Identify which cell holds the provided text, then report its [x, y] central coordinate. 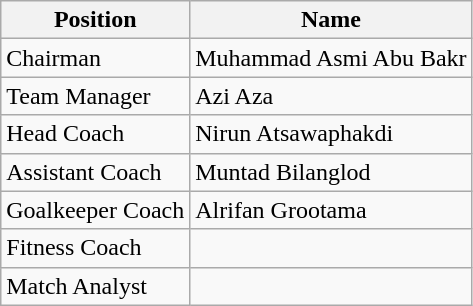
Azi Aza [331, 96]
Muhammad Asmi Abu Bakr [331, 58]
Alrifan Grootama [331, 210]
Match Analyst [96, 286]
Team Manager [96, 96]
Muntad Bilanglod [331, 172]
Fitness Coach [96, 248]
Name [331, 20]
Goalkeeper Coach [96, 210]
Nirun Atsawaphakdi [331, 134]
Position [96, 20]
Head Coach [96, 134]
Chairman [96, 58]
Assistant Coach [96, 172]
